Scan for the cell matching the given text and deliver its [X, Y] coordinate at center. 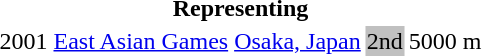
Osaka, Japan [298, 41]
2nd [384, 41]
East Asian Games [141, 41]
